Provide the [X, Y] coordinate of the cell's center where the given text is located.  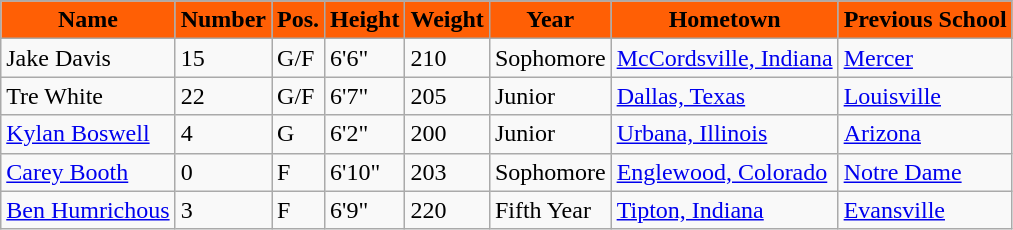
6'10" [365, 172]
Fifth Year [550, 210]
Kylan Boswell [88, 134]
Jake Davis [88, 58]
Year [550, 20]
4 [223, 134]
6'6" [365, 58]
McCordsville, Indiana [724, 58]
0 [223, 172]
220 [447, 210]
Previous School [925, 20]
Evansville [925, 210]
203 [447, 172]
6'2" [365, 134]
Mercer [925, 58]
Weight [447, 20]
Tre White [88, 96]
G [298, 134]
3 [223, 210]
Englewood, Colorado [724, 172]
22 [223, 96]
Number [223, 20]
Tipton, Indiana [724, 210]
Notre Dame [925, 172]
6'7" [365, 96]
205 [447, 96]
Urbana, Illinois [724, 134]
Pos. [298, 20]
Carey Booth [88, 172]
Ben Humrichous [88, 210]
Louisville [925, 96]
210 [447, 58]
200 [447, 134]
Dallas, Texas [724, 96]
6'9" [365, 210]
15 [223, 58]
Name [88, 20]
Arizona [925, 134]
Hometown [724, 20]
Height [365, 20]
